Output the (x, y) coordinate of the center of the cell containing the given text.  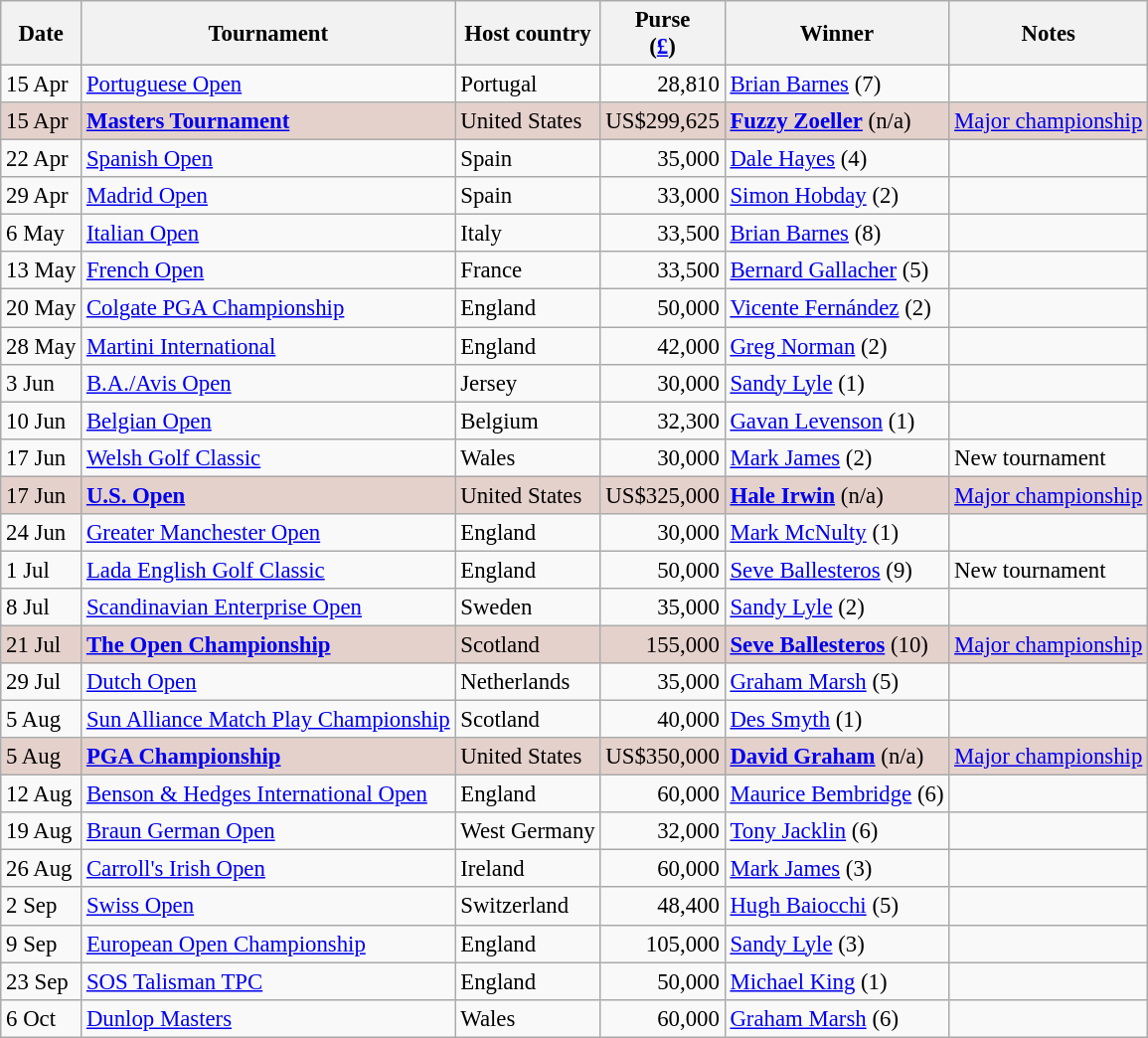
US$325,000 (662, 495)
Gavan Levenson (1) (837, 421)
105,000 (662, 944)
Bernard Gallacher (5) (837, 271)
Graham Marsh (6) (837, 1018)
32,300 (662, 421)
28,810 (662, 85)
12 Aug (42, 794)
David Graham (n/a) (837, 757)
40,000 (662, 720)
Vicente Fernández (2) (837, 308)
Michael King (1) (837, 981)
Mark McNulty (1) (837, 533)
Colgate PGA Championship (268, 308)
Carroll's Irish Open (268, 869)
Mark James (3) (837, 869)
Martini International (268, 346)
Belgium (528, 421)
Purse(£) (662, 34)
SOS Talisman TPC (268, 981)
Fuzzy Zoeller (n/a) (837, 121)
6 Oct (42, 1018)
2 Sep (42, 907)
Swiss Open (268, 907)
24 Jun (42, 533)
PGA Championship (268, 757)
Greg Norman (2) (837, 346)
3 Jun (42, 383)
10 Jun (42, 421)
21 Jul (42, 644)
Portuguese Open (268, 85)
US$299,625 (662, 121)
Seve Ballesteros (10) (837, 644)
Dale Hayes (4) (837, 159)
Belgian Open (268, 421)
European Open Championship (268, 944)
Ireland (528, 869)
Mark James (2) (837, 457)
Date (42, 34)
Hale Irwin (n/a) (837, 495)
West Germany (528, 831)
Benson & Hedges International Open (268, 794)
US$350,000 (662, 757)
Italian Open (268, 234)
Braun German Open (268, 831)
Sweden (528, 607)
Madrid Open (268, 196)
Lada English Golf Classic (268, 570)
9 Sep (42, 944)
19 Aug (42, 831)
Welsh Golf Classic (268, 457)
Portugal (528, 85)
Hugh Baiocchi (5) (837, 907)
23 Sep (42, 981)
Simon Hobday (2) (837, 196)
6 May (42, 234)
Sandy Lyle (3) (837, 944)
Tournament (268, 34)
Notes (1049, 34)
Tony Jacklin (6) (837, 831)
Brian Barnes (7) (837, 85)
Maurice Bembridge (6) (837, 794)
Sandy Lyle (2) (837, 607)
32,000 (662, 831)
33,000 (662, 196)
France (528, 271)
The Open Championship (268, 644)
29 Jul (42, 682)
Switzerland (528, 907)
48,400 (662, 907)
Graham Marsh (5) (837, 682)
Greater Manchester Open (268, 533)
French Open (268, 271)
Des Smyth (1) (837, 720)
Masters Tournament (268, 121)
Spanish Open (268, 159)
20 May (42, 308)
42,000 (662, 346)
B.A./Avis Open (268, 383)
13 May (42, 271)
Jersey (528, 383)
Dunlop Masters (268, 1018)
Sun Alliance Match Play Championship (268, 720)
Host country (528, 34)
Scandinavian Enterprise Open (268, 607)
U.S. Open (268, 495)
29 Apr (42, 196)
Italy (528, 234)
8 Jul (42, 607)
Winner (837, 34)
Sandy Lyle (1) (837, 383)
Seve Ballesteros (9) (837, 570)
Dutch Open (268, 682)
155,000 (662, 644)
Netherlands (528, 682)
26 Aug (42, 869)
28 May (42, 346)
1 Jul (42, 570)
Brian Barnes (8) (837, 234)
22 Apr (42, 159)
